Return the (x, y) coordinate for the center point of the cell that contains the specified text.  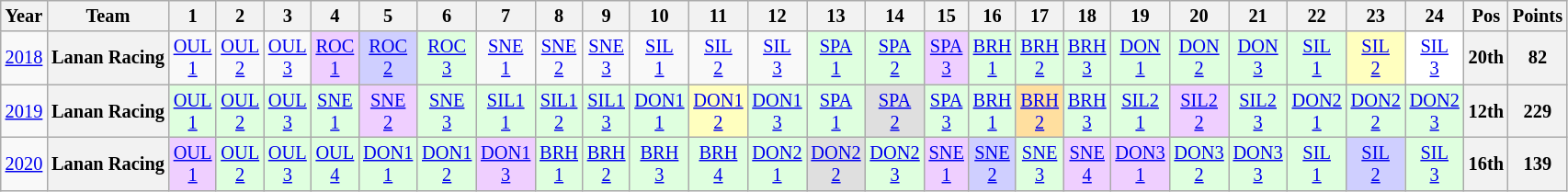
9 (607, 16)
ROC1 (335, 58)
11 (718, 16)
SIL22 (1199, 111)
7 (506, 16)
DON33 (1258, 164)
18 (1087, 16)
2018 (24, 58)
15 (947, 16)
DON1 (1141, 58)
Year (24, 16)
12 (777, 16)
SNE4 (1087, 164)
OUL4 (335, 164)
22 (1317, 16)
16th (1486, 164)
SIL12 (559, 111)
6 (447, 16)
82 (1538, 58)
DON2 (1199, 58)
2019 (24, 111)
ROC3 (447, 58)
DON32 (1199, 164)
1 (193, 16)
13 (836, 16)
SIL13 (607, 111)
19 (1141, 16)
4 (335, 16)
10 (659, 16)
24 (1435, 16)
3 (288, 16)
14 (895, 16)
8 (559, 16)
16 (993, 16)
SIL21 (1141, 111)
BRH4 (718, 164)
21 (1258, 16)
20th (1486, 58)
ROC2 (388, 58)
229 (1538, 111)
5 (388, 16)
SIL23 (1258, 111)
2020 (24, 164)
20 (1199, 16)
DON31 (1141, 164)
17 (1040, 16)
2 (240, 16)
139 (1538, 164)
23 (1376, 16)
Team (108, 16)
SIL11 (506, 111)
DON3 (1258, 58)
Points (1538, 16)
12th (1486, 111)
Pos (1486, 16)
